From the cell containing the given text, extract its center point as (x, y) coordinate. 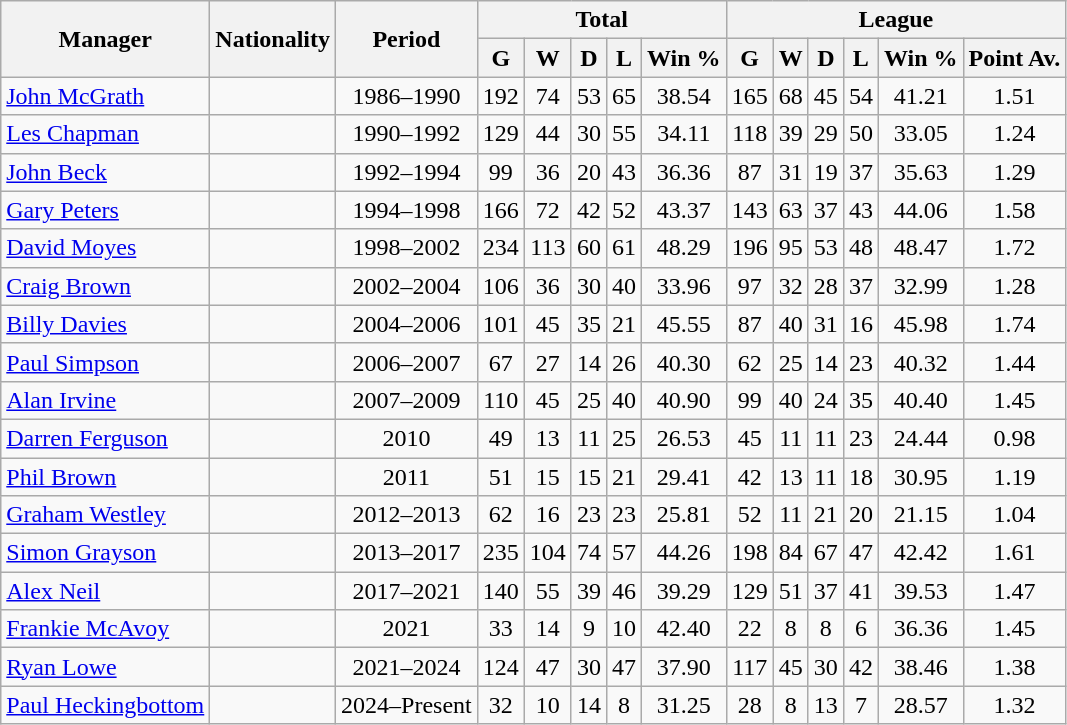
37.90 (684, 667)
22 (750, 629)
84 (790, 553)
45.98 (920, 324)
1998–2002 (407, 248)
61 (624, 248)
0.98 (1014, 438)
26.53 (684, 438)
165 (750, 96)
31.25 (684, 705)
2024–Present (407, 705)
106 (500, 286)
Point Av. (1014, 58)
44 (548, 134)
196 (750, 248)
38.46 (920, 667)
2012–2013 (407, 515)
7 (860, 705)
72 (548, 210)
Simon Grayson (106, 553)
40.40 (920, 400)
40.90 (684, 400)
235 (500, 553)
143 (750, 210)
9 (588, 629)
97 (750, 286)
41 (860, 591)
50 (860, 134)
34.11 (684, 134)
48 (860, 248)
1.61 (1014, 553)
Alan Irvine (106, 400)
Phil Brown (106, 477)
140 (500, 591)
John McGrath (106, 96)
Period (407, 39)
49 (500, 438)
29.41 (684, 477)
40.32 (920, 362)
1.44 (1014, 362)
38.54 (684, 96)
Manager (106, 39)
42.40 (684, 629)
28.57 (920, 705)
Paul Simpson (106, 362)
24.44 (920, 438)
41.21 (920, 96)
27 (548, 362)
118 (750, 134)
1.19 (1014, 477)
2002–2004 (407, 286)
26 (624, 362)
95 (790, 248)
198 (750, 553)
1.51 (1014, 96)
2006–2007 (407, 362)
1986–1990 (407, 96)
113 (548, 248)
1992–1994 (407, 172)
Nationality (273, 39)
48.47 (920, 248)
1.47 (1014, 591)
24 (826, 400)
2004–2006 (407, 324)
Alex Neil (106, 591)
1.72 (1014, 248)
33 (500, 629)
1.38 (1014, 667)
1.24 (1014, 134)
2013–2017 (407, 553)
2007–2009 (407, 400)
39.29 (684, 591)
19 (826, 172)
33.96 (684, 286)
John Beck (106, 172)
2011 (407, 477)
42.42 (920, 553)
117 (750, 667)
234 (500, 248)
110 (500, 400)
35.63 (920, 172)
44.26 (684, 553)
25.81 (684, 515)
101 (500, 324)
63 (790, 210)
Total (602, 20)
40.30 (684, 362)
166 (500, 210)
Paul Heckingbottom (106, 705)
David Moyes (106, 248)
1.29 (1014, 172)
League (896, 20)
Ryan Lowe (106, 667)
1.32 (1014, 705)
30.95 (920, 477)
2021–2024 (407, 667)
1.28 (1014, 286)
192 (500, 96)
104 (548, 553)
2021 (407, 629)
Darren Ferguson (106, 438)
Billy Davies (106, 324)
18 (860, 477)
39.53 (920, 591)
43.37 (684, 210)
60 (588, 248)
65 (624, 96)
1.04 (1014, 515)
1994–1998 (407, 210)
Frankie McAvoy (106, 629)
1.58 (1014, 210)
2010 (407, 438)
54 (860, 96)
2017–2021 (407, 591)
1.74 (1014, 324)
46 (624, 591)
44.06 (920, 210)
1990–1992 (407, 134)
32.99 (920, 286)
Graham Westley (106, 515)
Gary Peters (106, 210)
Les Chapman (106, 134)
29 (826, 134)
45.55 (684, 324)
Craig Brown (106, 286)
48.29 (684, 248)
33.05 (920, 134)
57 (624, 553)
21.15 (920, 515)
6 (860, 629)
68 (790, 96)
124 (500, 667)
